Provide the [x, y] coordinate of the cell's center where the given text is located.  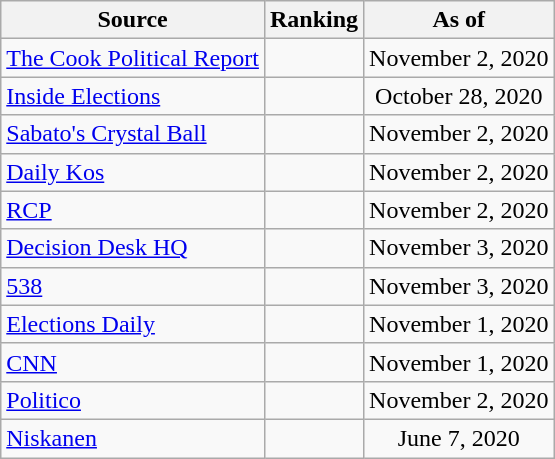
Elections Daily [133, 324]
Politico [133, 400]
Sabato's Crystal Ball [133, 134]
Source [133, 20]
June 7, 2020 [459, 438]
Decision Desk HQ [133, 248]
The Cook Political Report [133, 58]
As of [459, 20]
538 [133, 286]
Daily Kos [133, 172]
October 28, 2020 [459, 96]
CNN [133, 362]
Inside Elections [133, 96]
RCP [133, 210]
Niskanen [133, 438]
Ranking [314, 20]
